From the cell containing the given text, extract its center point as [x, y] coordinate. 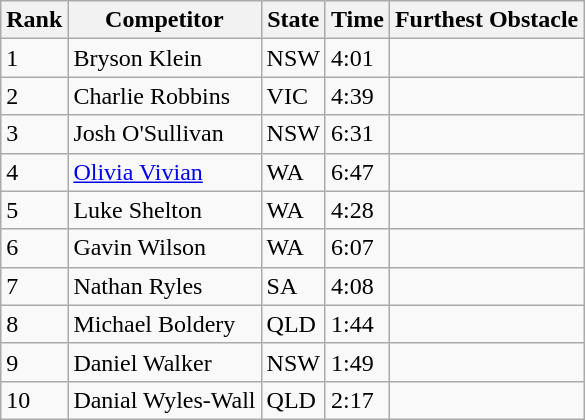
Furthest Obstacle [486, 20]
Olivia Vivian [164, 172]
Gavin Wilson [164, 248]
4 [34, 172]
1:44 [357, 324]
7 [34, 286]
State [293, 20]
VIC [293, 96]
6:07 [357, 248]
Competitor [164, 20]
2 [34, 96]
1 [34, 58]
4:01 [357, 58]
1:49 [357, 362]
6 [34, 248]
4:39 [357, 96]
Time [357, 20]
SA [293, 286]
4:28 [357, 210]
Daniel Walker [164, 362]
Michael Boldery [164, 324]
5 [34, 210]
Charlie Robbins [164, 96]
Josh O'Sullivan [164, 134]
6:31 [357, 134]
8 [34, 324]
2:17 [357, 400]
10 [34, 400]
9 [34, 362]
Rank [34, 20]
Luke Shelton [164, 210]
4:08 [357, 286]
3 [34, 134]
Nathan Ryles [164, 286]
6:47 [357, 172]
Bryson Klein [164, 58]
Danial Wyles-Wall [164, 400]
